Capture the cell that displays the provided text and extract its [x, y] central coordinate. 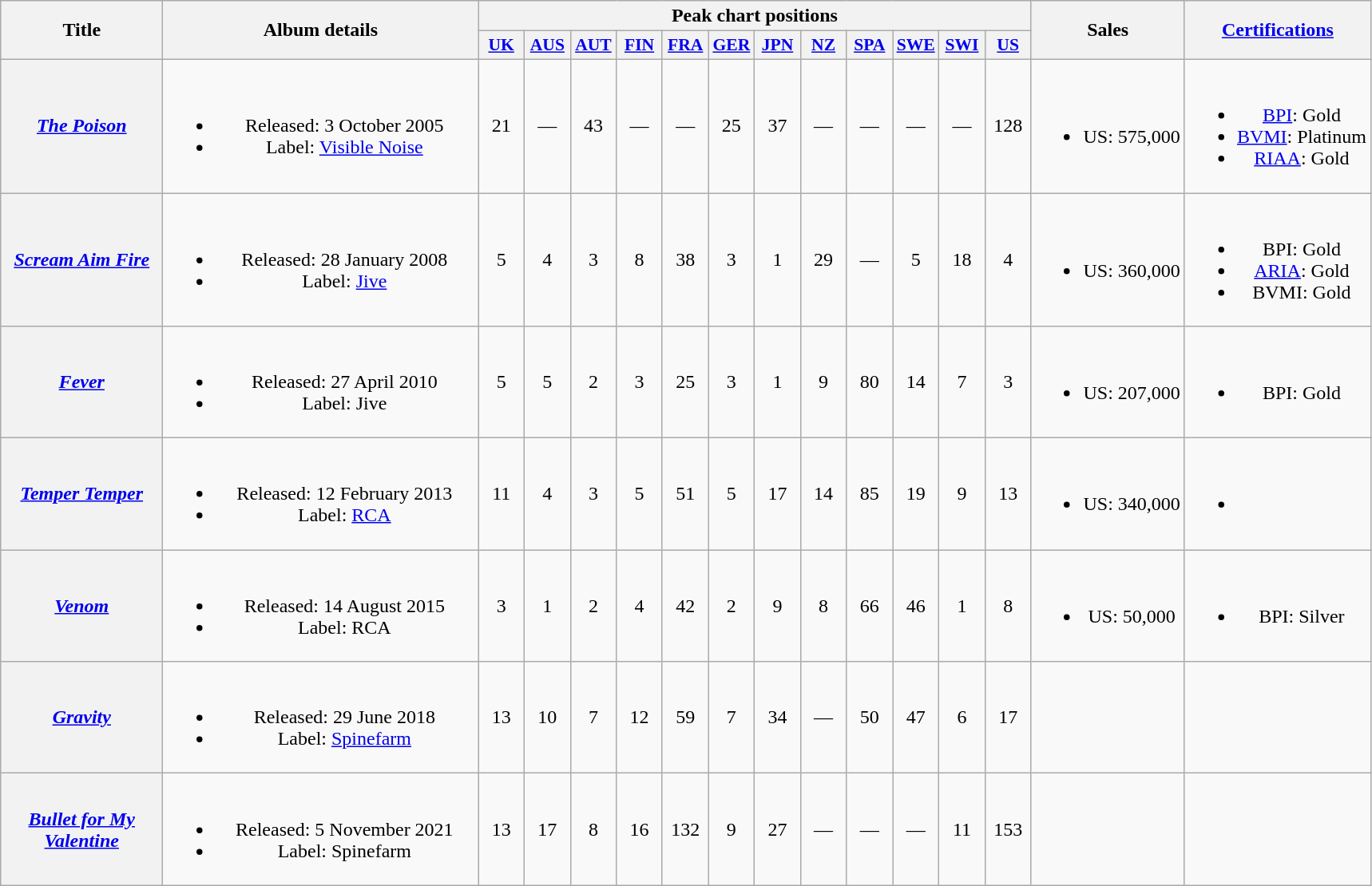
SPA [870, 45]
46 [916, 606]
59 [685, 718]
US [1008, 45]
18 [962, 260]
37 [778, 126]
153 [1008, 829]
Fever [81, 382]
85 [870, 494]
50 [870, 718]
US: 340,000 [1108, 494]
NZ [823, 45]
US: 207,000 [1108, 382]
BPI: GoldBVMI: PlatinumRIAA: Gold [1278, 126]
51 [685, 494]
Title [81, 30]
Bullet for My Valentine [81, 829]
Released: 14 August 2015Label: RCA [321, 606]
10 [548, 718]
Released: 3 October 2005Label: Visible Noise [321, 126]
6 [962, 718]
Released: 28 January 2008Label: Jive [321, 260]
29 [823, 260]
SWI [962, 45]
Sales [1108, 30]
128 [1008, 126]
AUT [593, 45]
Released: 5 November 2021Label: Spinefarm [321, 829]
The Poison [81, 126]
BPI: Gold [1278, 382]
12 [640, 718]
21 [502, 126]
27 [778, 829]
47 [916, 718]
AUS [548, 45]
US: 575,000 [1108, 126]
FIN [640, 45]
38 [685, 260]
Temper Temper [81, 494]
16 [640, 829]
Released: 29 June 2018Label: Spinefarm [321, 718]
34 [778, 718]
UK [502, 45]
42 [685, 606]
132 [685, 829]
JPN [778, 45]
BPI: GoldARIA: GoldBVMI: Gold [1278, 260]
Certifications [1278, 30]
Album details [321, 30]
Released: 27 April 2010Label: Jive [321, 382]
Peak chart positions [755, 16]
US: 50,000 [1108, 606]
19 [916, 494]
Scream Aim Fire [81, 260]
Venom [81, 606]
GER [732, 45]
SWE [916, 45]
Released: 12 February 2013Label: RCA [321, 494]
66 [870, 606]
BPI: Silver [1278, 606]
Gravity [81, 718]
US: 360,000 [1108, 260]
43 [593, 126]
FRA [685, 45]
80 [870, 382]
